For the text-containing cell, return its midpoint in (X, Y) coordinate format. 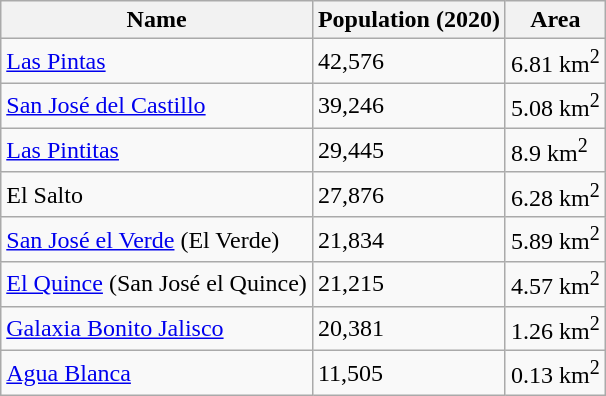
El Salto (157, 194)
6.28 km2 (555, 194)
29,445 (408, 150)
Area (555, 20)
21,834 (408, 240)
Galaxia Bonito Jalisco (157, 328)
Las Pintitas (157, 150)
5.89 km2 (555, 240)
6.81 km2 (555, 62)
11,505 (408, 374)
39,246 (408, 106)
4.57 km2 (555, 284)
8.9 km2 (555, 150)
1.26 km2 (555, 328)
San José el Verde (El Verde) (157, 240)
Population (2020) (408, 20)
El Quince (San José el Quince) (157, 284)
Agua Blanca (157, 374)
San José del Castillo (157, 106)
5.08 km2 (555, 106)
21,215 (408, 284)
Name (157, 20)
27,876 (408, 194)
20,381 (408, 328)
42,576 (408, 62)
0.13 km2 (555, 374)
Las Pintas (157, 62)
